Provide the [X, Y] coordinate of the cell's center where the given text is located.  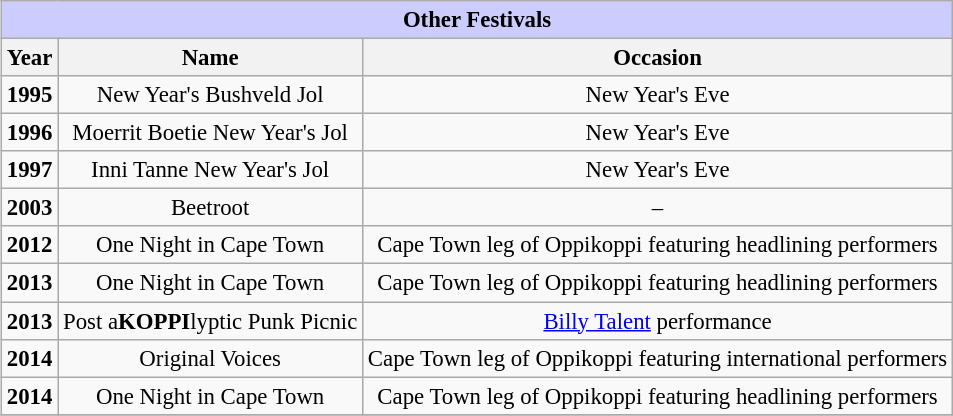
2012 [30, 245]
Cape Town leg of Oppikoppi featuring international performers [658, 358]
2003 [30, 208]
Billy Talent performance [658, 321]
– [658, 208]
1995 [30, 95]
Other Festivals [478, 20]
New Year's Bushveld Jol [210, 95]
Name [210, 57]
1996 [30, 133]
Inni Tanne New Year's Jol [210, 170]
1997 [30, 170]
Moerrit Boetie New Year's Jol [210, 133]
Original Voices [210, 358]
Post aKOPPIlyptic Punk Picnic [210, 321]
Occasion [658, 57]
Beetroot [210, 208]
Year [30, 57]
